Pinpoint the cell where the given text exists, returning its (x, y) midpoint coordinate. 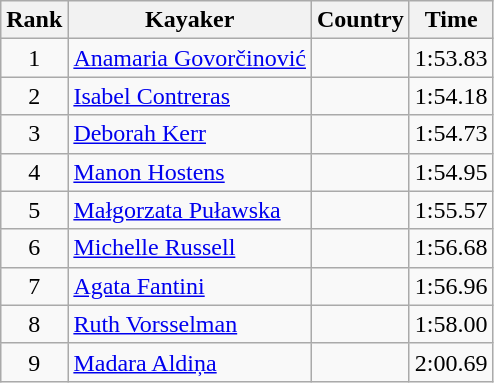
1 (34, 58)
Ruth Vorsselman (190, 324)
2:00.69 (451, 362)
9 (34, 362)
5 (34, 210)
1:58.00 (451, 324)
Anamaria Govorčinović (190, 58)
Country (361, 20)
1:54.73 (451, 134)
Kayaker (190, 20)
8 (34, 324)
Rank (34, 20)
1:56.68 (451, 248)
1:55.57 (451, 210)
Agata Fantini (190, 286)
3 (34, 134)
Michelle Russell (190, 248)
Deborah Kerr (190, 134)
Isabel Contreras (190, 96)
Time (451, 20)
2 (34, 96)
1:54.95 (451, 172)
Małgorzata Puławska (190, 210)
6 (34, 248)
1:53.83 (451, 58)
4 (34, 172)
Manon Hostens (190, 172)
1:54.18 (451, 96)
7 (34, 286)
1:56.96 (451, 286)
Madara Aldiņa (190, 362)
